Output the (x, y) coordinate of the center of the cell containing the given text.  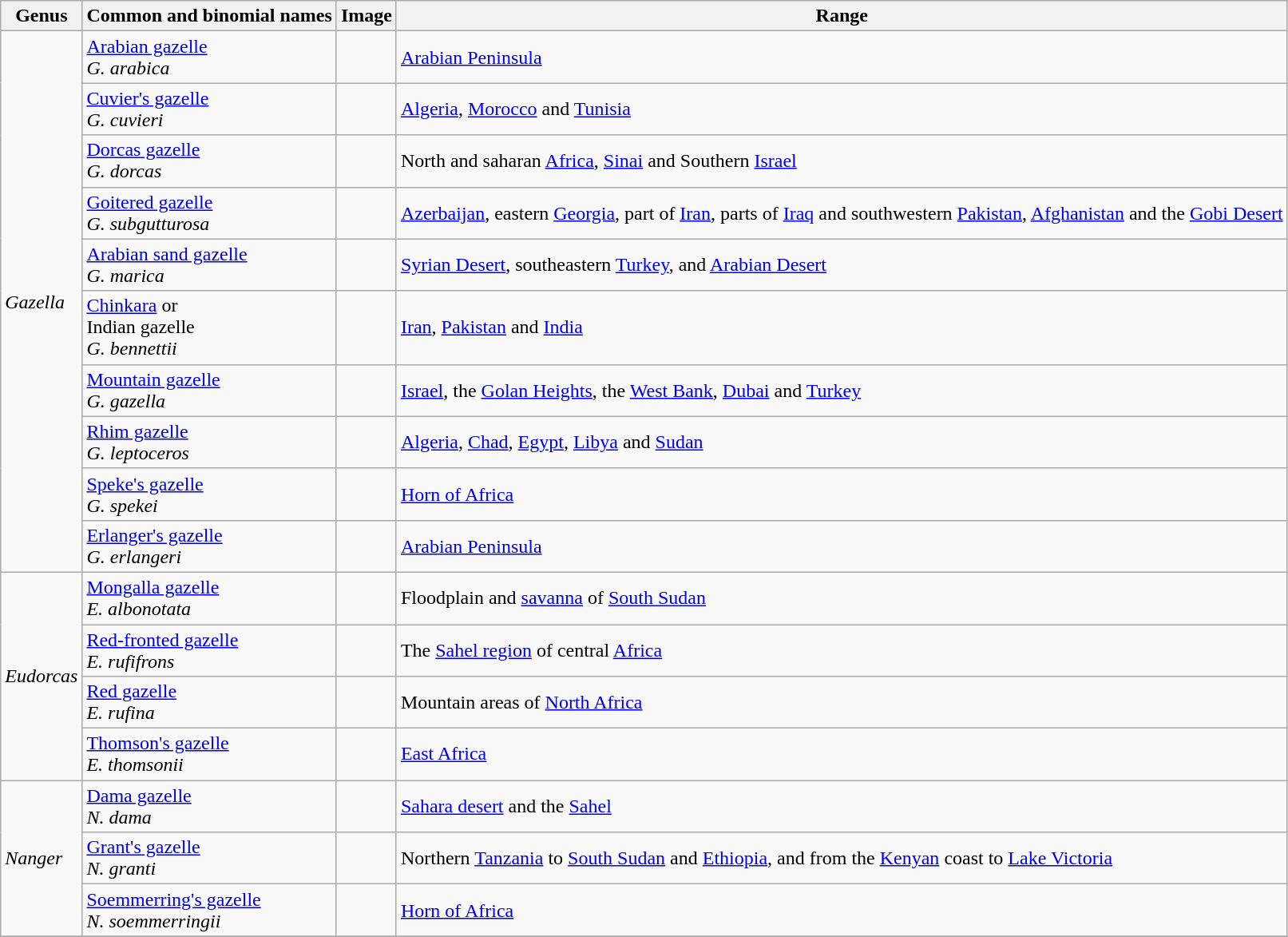
Iran, Pakistan and India (842, 328)
Chinkara or Indian gazelleG. bennettii (209, 328)
Genus (42, 16)
Common and binomial names (209, 16)
Nanger (42, 858)
Erlanger's gazelleG. erlangeri (209, 546)
Arabian gazelleG. arabica (209, 58)
Grant's gazelleN. granti (209, 858)
Gazella (42, 302)
Range (842, 16)
Northern Tanzania to South Sudan and Ethiopia, and from the Kenyan coast to Lake Victoria (842, 858)
Mongalla gazelleE. albonotata (209, 598)
Dama gazelleN. dama (209, 807)
Goitered gazelleG. subgutturosa (209, 212)
East Africa (842, 754)
Israel, the Golan Heights, the West Bank, Dubai and Turkey (842, 390)
Red gazelleE. rufina (209, 703)
Algeria, Morocco and Tunisia (842, 109)
Red-fronted gazelleE. rufifrons (209, 650)
North and saharan Africa, Sinai and Southern Israel (842, 161)
Mountain areas of North Africa (842, 703)
Algeria, Chad, Egypt, Libya and Sudan (842, 443)
Thomson's gazelleE. thomsonii (209, 754)
Cuvier's gazelleG. cuvieri (209, 109)
Image (366, 16)
Rhim gazelleG. leptoceros (209, 443)
Syrian Desert, southeastern Turkey, and Arabian Desert (842, 265)
Azerbaijan, eastern Georgia, part of Iran, parts of Iraq and southwestern Pakistan, Afghanistan and the Gobi Desert (842, 212)
The Sahel region of central Africa (842, 650)
Mountain gazelleG. gazella (209, 390)
Arabian sand gazelleG. marica (209, 265)
Speke's gazelleG. spekei (209, 494)
Eudorcas (42, 676)
Floodplain and savanna of South Sudan (842, 598)
Soemmerring's gazelleN. soemmerringii (209, 911)
Dorcas gazelleG. dorcas (209, 161)
Sahara desert and the Sahel (842, 807)
